Locate the cell with the specified text and output its (x, y) center coordinate. 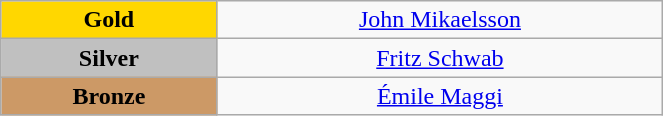
Émile Maggi (440, 96)
John Mikaelsson (440, 20)
Gold (109, 20)
Fritz Schwab (440, 58)
Silver (109, 58)
Bronze (109, 96)
